Identify which cell holds the provided text, then report its [X, Y] central coordinate. 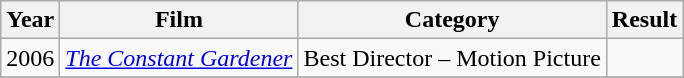
Result [644, 20]
Category [452, 20]
Film [179, 20]
Best Director – Motion Picture [452, 58]
Year [30, 20]
2006 [30, 58]
The Constant Gardener [179, 58]
